Capture the cell that displays the provided text and extract its (x, y) central coordinate. 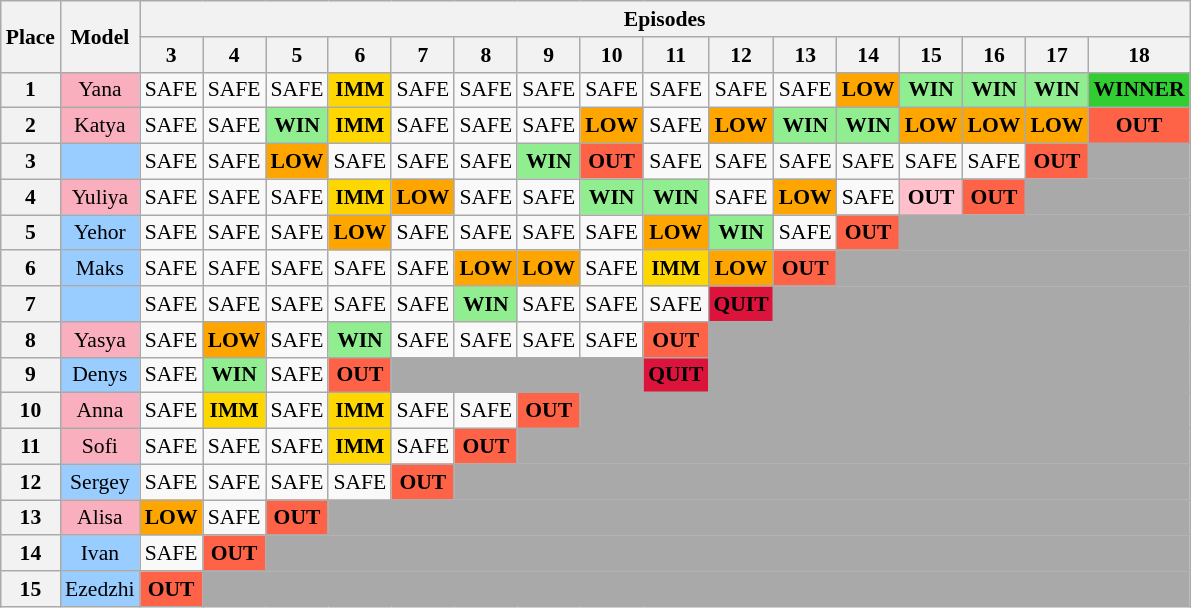
Sofi (100, 447)
Yasya (100, 340)
16 (994, 55)
Ezedzhi (100, 589)
17 (1056, 55)
Yuliya (100, 197)
Denys (100, 375)
Katya (100, 126)
Anna (100, 411)
Yehor (100, 233)
Place (30, 36)
18 (1138, 55)
Ivan (100, 554)
Maks (100, 269)
Episodes (665, 19)
1 (30, 90)
Model (100, 36)
Yana (100, 90)
Alisa (100, 518)
Sergey (100, 482)
2 (30, 126)
WINNER (1138, 90)
